Identify which cell holds the provided text, then report its [x, y] central coordinate. 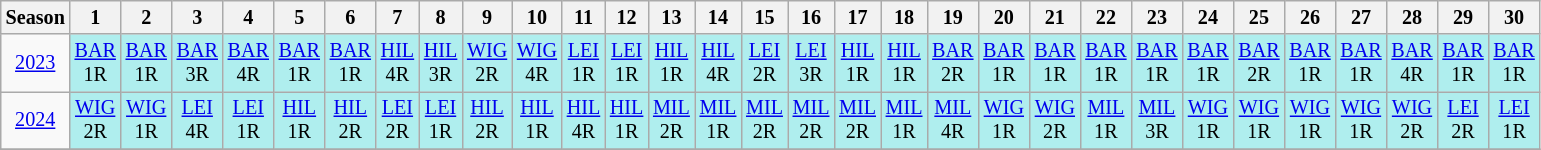
20 [1004, 18]
16 [812, 18]
25 [1258, 18]
17 [858, 18]
MIL4R [952, 121]
3 [198, 18]
29 [1464, 18]
10 [537, 18]
MIL3R [1156, 121]
HIL3R [440, 63]
8 [440, 18]
LEI4R [198, 121]
30 [1514, 18]
27 [1360, 18]
2024 [36, 121]
21 [1054, 18]
13 [672, 18]
14 [718, 18]
26 [1310, 18]
1 [96, 18]
2 [146, 18]
7 [398, 18]
4 [248, 18]
WIG4R [537, 63]
LEI3R [812, 63]
9 [487, 18]
2023 [36, 63]
24 [1208, 18]
19 [952, 18]
28 [1412, 18]
5 [300, 18]
6 [350, 18]
15 [764, 18]
Season [36, 18]
22 [1106, 18]
BAR3R [198, 63]
18 [904, 18]
23 [1156, 18]
11 [584, 18]
12 [626, 18]
